Detect which cell encompasses the target text, then output its (X, Y) center coordinate. 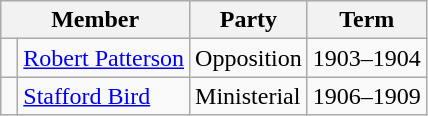
Term (366, 20)
Member (96, 20)
1906–1909 (366, 96)
1903–1904 (366, 58)
Robert Patterson (104, 58)
Ministerial (249, 96)
Opposition (249, 58)
Stafford Bird (104, 96)
Party (249, 20)
